For the text-containing cell, return its midpoint in [x, y] coordinate format. 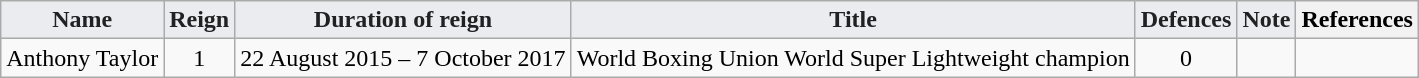
Reign [200, 20]
Duration of reign [403, 20]
1 [200, 58]
Note [1266, 20]
0 [1186, 58]
References [1358, 20]
Name [82, 20]
Defences [1186, 20]
Anthony Taylor [82, 58]
Title [853, 20]
World Boxing Union World Super Lightweight champion [853, 58]
22 August 2015 – 7 October 2017 [403, 58]
